Scan for the cell matching the given text and deliver its (X, Y) coordinate at center. 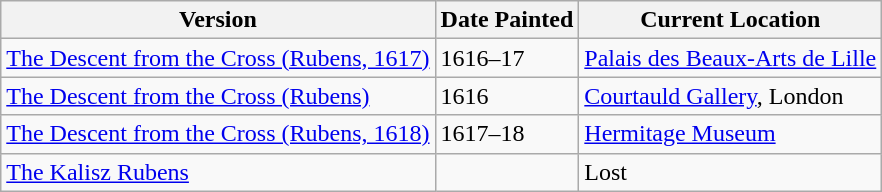
Current Location (730, 20)
The Descent from the Cross (Rubens, 1617) (218, 58)
The Descent from the Cross (Rubens) (218, 96)
Version (218, 20)
Date Painted (507, 20)
Hermitage Museum (730, 134)
Palais des Beaux-Arts de Lille (730, 58)
Courtauld Gallery, London (730, 96)
1617–18 (507, 134)
1616 (507, 96)
The Descent from the Cross (Rubens, 1618) (218, 134)
Lost (730, 172)
1616–17 (507, 58)
The Kalisz Rubens (218, 172)
